Provide the [X, Y] coordinate of the cell's center where the given text is located.  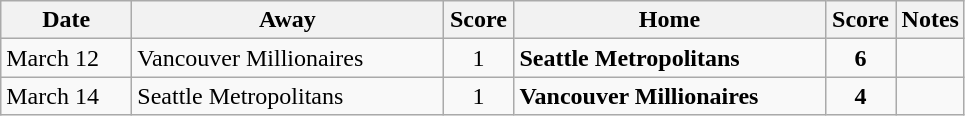
Away [288, 20]
6 [860, 58]
Home [670, 20]
March 14 [66, 96]
Date [66, 20]
Notes [930, 20]
March 12 [66, 58]
4 [860, 96]
